Scan for the cell matching the given text and deliver its (X, Y) coordinate at center. 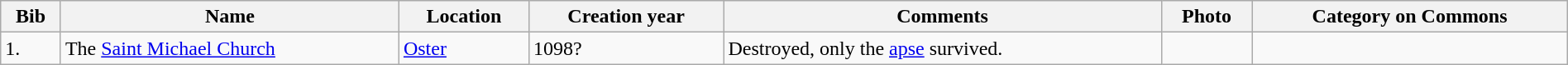
Creation year (625, 17)
Comments (943, 17)
Category on Commons (1409, 17)
Bib (31, 17)
Photo (1207, 17)
Location (463, 17)
1. (31, 48)
1098? (625, 48)
Name (230, 17)
Oster (463, 48)
Destroyed, only the apse survived. (943, 48)
The Saint Michael Church (230, 48)
